Identify which cell holds the provided text, then report its (x, y) central coordinate. 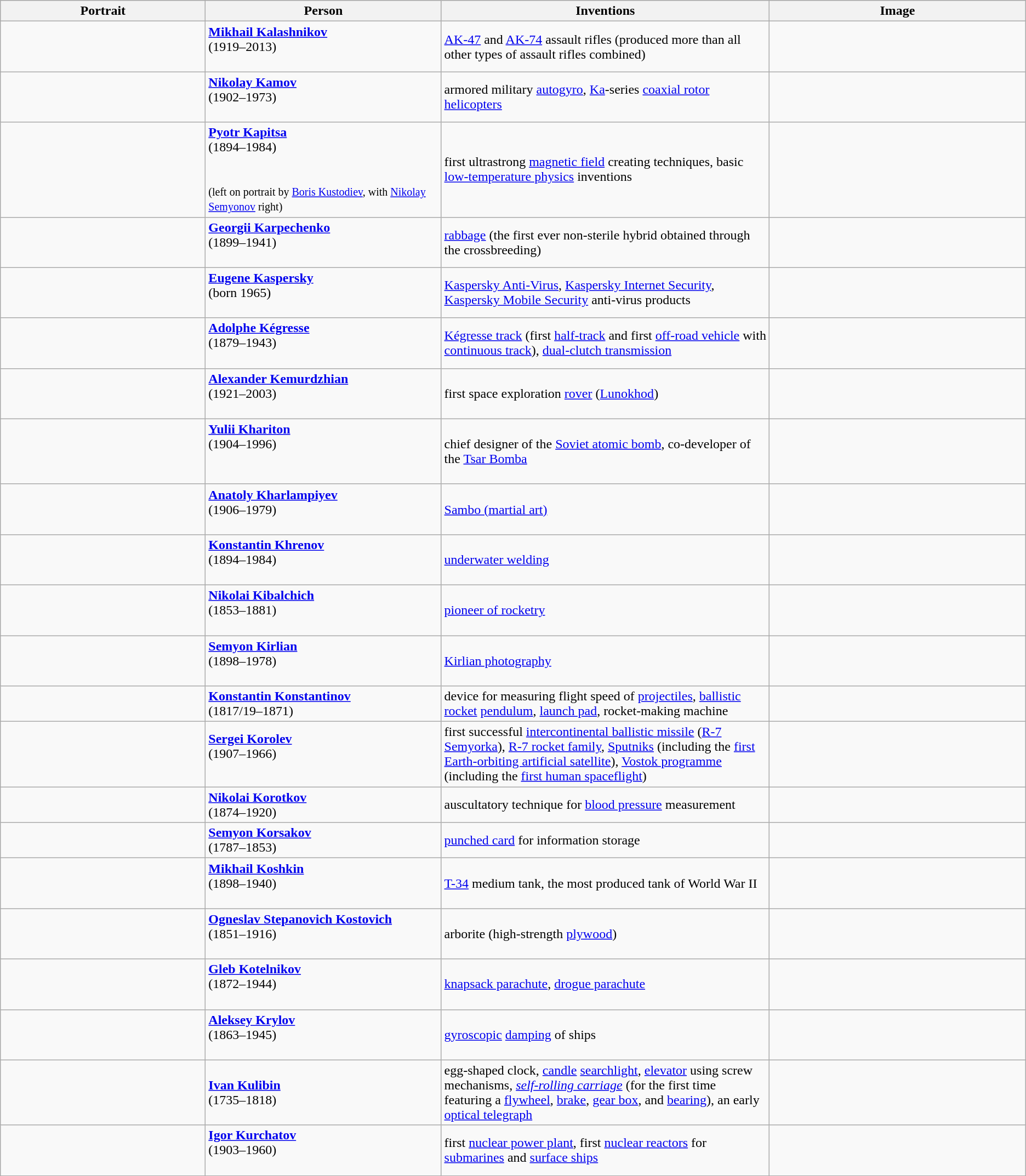
Image (898, 11)
rabbage (the first ever non-sterile hybrid obtained through the crossbreeding) (605, 242)
Gleb Kotelnikov (1872–1944) (323, 984)
AK-47 and AK-74 assault rifles (produced more than all other types of assault rifles combined) (605, 47)
Adolphe Kégresse (1879–1943) (323, 343)
first space exploration rover (Lunokhod) (605, 393)
device for measuring flight speed of projectiles, ballistic rocket pendulum, launch pad, rocket-making machine (605, 704)
first ultrastrong magnetic field creating techniques, basic low-temperature physics inventions (605, 170)
Kégresse track (first half-track and first off-road vehicle with continuous track), dual-clutch transmission (605, 343)
Alexander Kemurdzhian (1921–2003) (323, 393)
underwater welding (605, 560)
Eugene Kaspersky (born 1965) (323, 293)
Anatoly Kharlampiyev (1906–1979) (323, 509)
gyroscopic damping of ships (605, 1035)
auscultatory technique for blood pressure measurement (605, 804)
Semyon Kirlian (1898–1978) (323, 661)
Yulii Khariton (1904–1996) (323, 452)
Semyon Korsakov (1787–1853) (323, 841)
Aleksey Krylov (1863–1945) (323, 1035)
Inventions (605, 11)
Person (323, 11)
Ivan Kulibin (1735–1818) (323, 1093)
Konstantin Khrenov (1894–1984) (323, 560)
Georgii Karpechenko (1899–1941) (323, 242)
Mikhail Kalashnikov (1919–2013) (323, 47)
armored military autogyro, Ka-series coaxial rotor helicopters (605, 97)
Kaspersky Anti-Virus, Kaspersky Internet Security, Kaspersky Mobile Security anti-virus products (605, 293)
T-34 medium tank, the most produced tank of World War II (605, 883)
Nikolai Korotkov (1874–1920) (323, 804)
punched card for information storage (605, 841)
Mikhail Koshkin (1898–1940) (323, 883)
Ogneslav Stepanovich Kostovich(1851–1916) (323, 934)
arborite (high-strength plywood) (605, 934)
Kirlian photography (605, 661)
knapsack parachute, drogue parachute (605, 984)
Konstantin Konstantinov (1817/19–1871) (323, 704)
Sergei Korolev (1907–1966) (323, 754)
Igor Kurchatov (1903–1960) (323, 1150)
Pyotr Kapitsa (1894–1984) (left on portrait by Boris Kustodiev, with Nikolay Semyonov right) (323, 170)
chief designer of the Soviet atomic bomb, co-developer of the Tsar Bomba (605, 452)
Sambo (martial art) (605, 509)
pioneer of rocketry (605, 610)
first nuclear power plant, first nuclear reactors for submarines and surface ships (605, 1150)
Portrait (103, 11)
Nikolai Kibalchich (1853–1881) (323, 610)
Nikolay Kamov (1902–1973) (323, 97)
